Determine the [X, Y] coordinate at the center of the cell enclosing the given text.  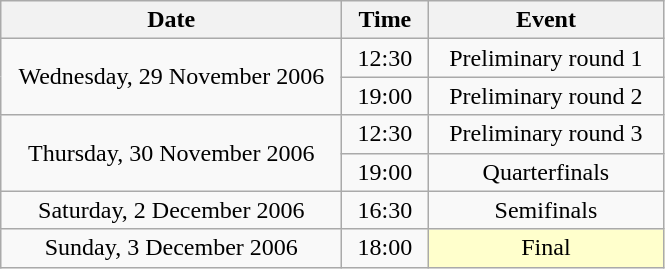
18:00 [385, 248]
Saturday, 2 December 2006 [172, 210]
16:30 [385, 210]
Date [172, 20]
Time [385, 20]
Wednesday, 29 November 2006 [172, 77]
Preliminary round 1 [546, 58]
Event [546, 20]
Preliminary round 3 [546, 134]
Sunday, 3 December 2006 [172, 248]
Quarterfinals [546, 172]
Preliminary round 2 [546, 96]
Thursday, 30 November 2006 [172, 153]
Final [546, 248]
Semifinals [546, 210]
